Return (x, y) of the center of cell containing provided text 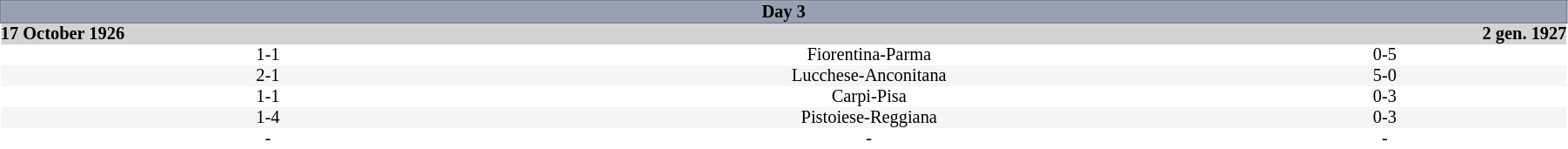
0-5 (1384, 55)
Lucchese-Anconitana (868, 76)
Carpi-Pisa (868, 97)
17 October 1926 (268, 33)
Pistoiese-Reggiana (868, 118)
5-0 (1384, 76)
Fiorentina-Parma (868, 55)
Day 3 (784, 12)
2 gen. 1927 (1384, 33)
1-4 (268, 118)
2-1 (268, 76)
